Find where the given text appears and provide that cell's center as [x, y] coordinate. 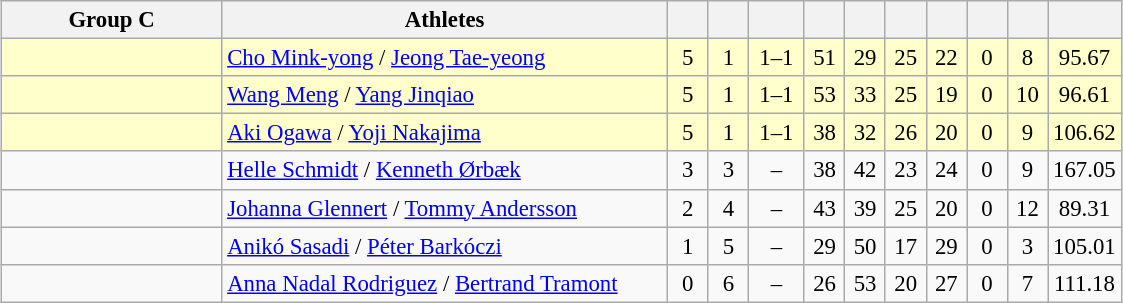
105.01 [1084, 246]
19 [946, 95]
27 [946, 283]
23 [906, 170]
Anikó Sasadi / Péter Barkóczi [445, 246]
12 [1028, 208]
42 [866, 170]
95.67 [1084, 58]
Aki Ogawa / Yoji Nakajima [445, 133]
6 [728, 283]
22 [946, 58]
167.05 [1084, 170]
33 [866, 95]
24 [946, 170]
4 [728, 208]
89.31 [1084, 208]
Helle Schmidt / Kenneth Ørbæk [445, 170]
106.62 [1084, 133]
2 [688, 208]
96.61 [1084, 95]
Cho Mink-yong / Jeong Tae-yeong [445, 58]
10 [1028, 95]
51 [824, 58]
17 [906, 246]
8 [1028, 58]
Wang Meng / Yang Jinqiao [445, 95]
111.18 [1084, 283]
Johanna Glennert / Tommy Andersson [445, 208]
7 [1028, 283]
Athletes [445, 20]
32 [866, 133]
Group C [112, 20]
43 [824, 208]
39 [866, 208]
50 [866, 246]
Anna Nadal Rodriguez / Bertrand Tramont [445, 283]
